Scan for the cell matching the given text and deliver its [X, Y] coordinate at center. 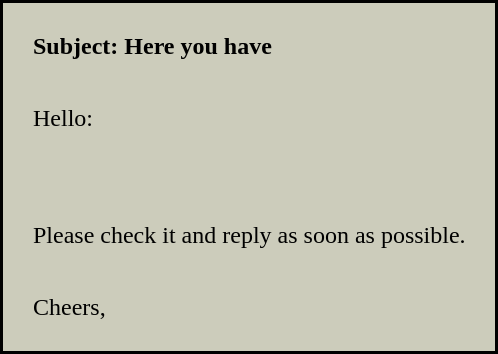
Please check it and reply as soon as possible. [250, 236]
Cheers, [250, 308]
Hello: [250, 118]
Subject: Here you have [250, 46]
